Find where the given text appears and provide that cell's center as (X, Y) coordinate. 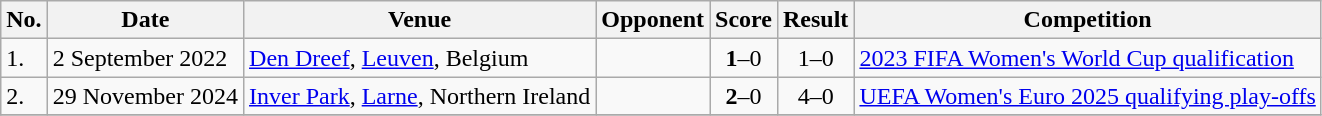
2–0 (744, 96)
Score (744, 20)
2023 FIFA Women's World Cup qualification (1088, 58)
Opponent (653, 20)
No. (24, 20)
Competition (1088, 20)
Date (145, 20)
Venue (420, 20)
2. (24, 96)
Result (815, 20)
4–0 (815, 96)
Den Dreef, Leuven, Belgium (420, 58)
1. (24, 58)
UEFA Women's Euro 2025 qualifying play-offs (1088, 96)
2 September 2022 (145, 58)
Inver Park, Larne, Northern Ireland (420, 96)
29 November 2024 (145, 96)
